Determine the [X, Y] coordinate at the center of the cell enclosing the given text.  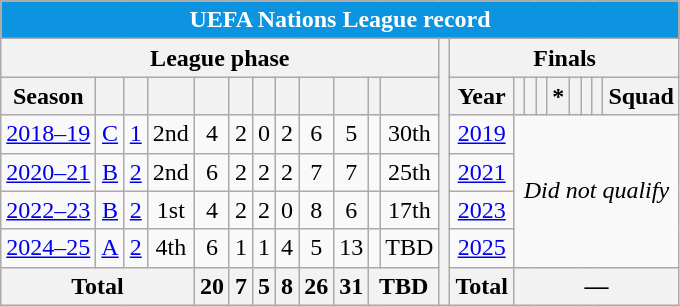
Year [482, 96]
1st [170, 210]
26 [316, 286]
2024–25 [48, 248]
4th [170, 248]
Squad [641, 96]
2021 [482, 172]
Season [48, 96]
31 [352, 286]
A [110, 248]
* [558, 96]
2023 [482, 210]
2019 [482, 134]
C [110, 134]
2022–23 [48, 210]
25th [410, 172]
17th [410, 210]
2020–21 [48, 172]
2025 [482, 248]
— [596, 286]
13 [352, 248]
UEFA Nations League record [340, 20]
Did not qualify [596, 191]
Finals [564, 58]
20 [212, 286]
2018–19 [48, 134]
30th [410, 134]
League phase [220, 58]
